Scan for the cell matching the given text and deliver its [X, Y] coordinate at center. 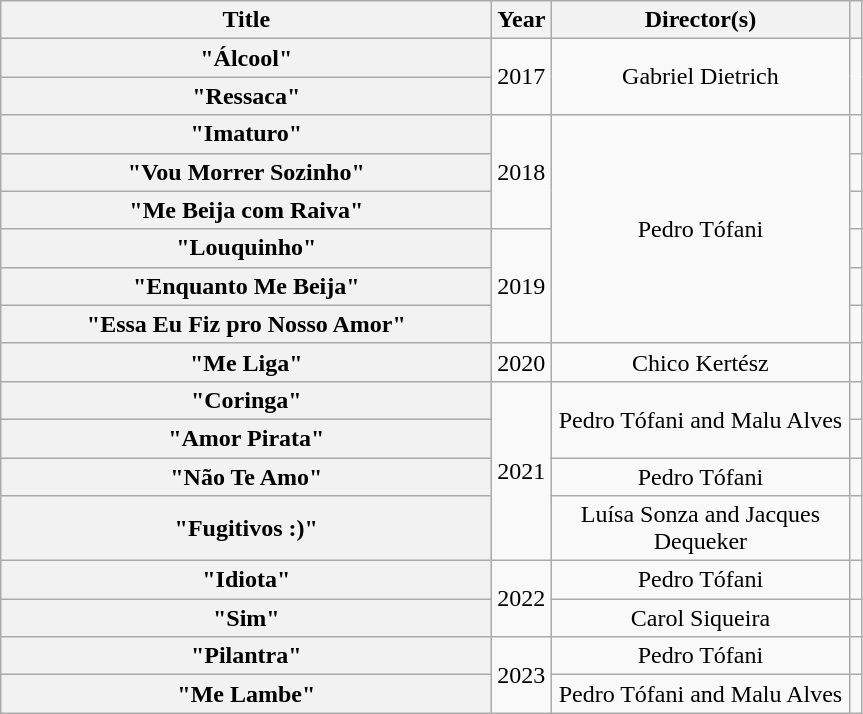
2018 [522, 172]
"Louquinho" [246, 248]
2017 [522, 77]
"Essa Eu Fiz pro Nosso Amor" [246, 324]
Gabriel Dietrich [700, 77]
Year [522, 20]
"Enquanto Me Beija" [246, 286]
"Idiota" [246, 580]
"Pilantra" [246, 656]
"Vou Morrer Sozinho" [246, 172]
Director(s) [700, 20]
"Ressaca" [246, 96]
"Me Lambe" [246, 694]
Carol Siqueira [700, 618]
Luísa Sonza and Jacques Dequeker [700, 528]
2019 [522, 286]
"Álcool" [246, 58]
"Coringa" [246, 400]
Title [246, 20]
"Me Beija com Raiva" [246, 210]
"Fugitivos :)" [246, 528]
"Imaturo" [246, 134]
"Me Liga" [246, 362]
2023 [522, 675]
2021 [522, 470]
"Amor Pirata" [246, 438]
"Sim" [246, 618]
2022 [522, 599]
2020 [522, 362]
Chico Kertész [700, 362]
"Não Te Amo" [246, 477]
